Output the (x, y) coordinate of the center of the cell containing the given text.  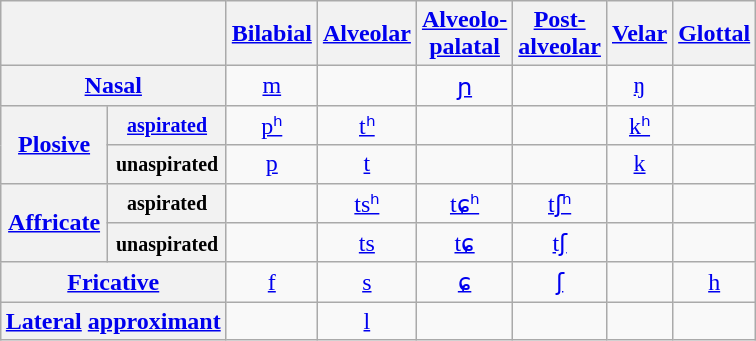
ʃ (560, 282)
Lateral approximant (113, 321)
s (366, 282)
tsʰ (366, 203)
Alveolo-palatal (464, 34)
tʰ (366, 125)
ŋ (639, 86)
ɲ (464, 86)
Plosive (54, 144)
m (272, 86)
f (272, 282)
t (366, 164)
ts (366, 243)
Alveolar (366, 34)
tʃ (560, 243)
Fricative (113, 282)
pʰ (272, 125)
tʃʰ (560, 203)
Velar (639, 34)
k (639, 164)
kʰ (639, 125)
Nasal (113, 86)
p (272, 164)
ɕ (464, 282)
Glottal (714, 34)
Bilabial (272, 34)
h (714, 282)
tɕ (464, 243)
l (366, 321)
Post-alveolar (560, 34)
tɕʰ (464, 203)
Affricate (54, 222)
